Return the (x, y) coordinate for the center point of the cell that contains the specified text.  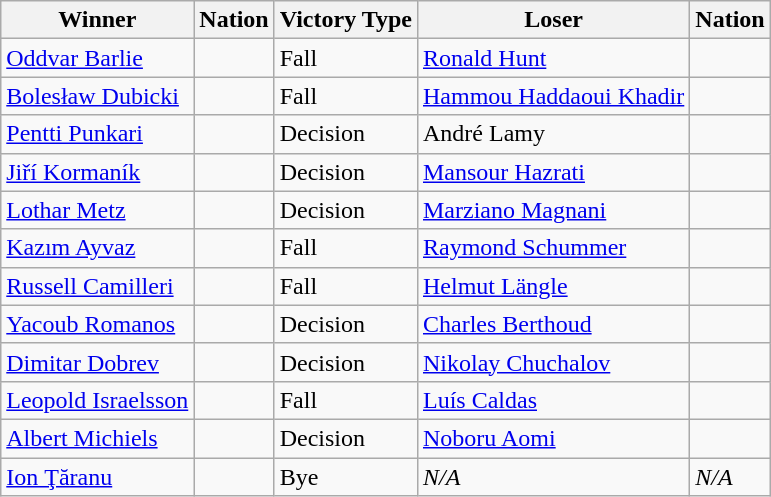
Ronald Hunt (553, 58)
Lothar Metz (98, 210)
Marziano Magnani (553, 210)
Charles Berthoud (553, 324)
Luís Caldas (553, 400)
Hammou Haddaoui Khadir (553, 96)
Oddvar Barlie (98, 58)
Ion Ţăranu (98, 477)
Kazım Ayvaz (98, 248)
Victory Type (346, 20)
Leopold Israelsson (98, 400)
Nikolay Chuchalov (553, 362)
Albert Michiels (98, 438)
Dimitar Dobrev (98, 362)
Winner (98, 20)
Russell Camilleri (98, 286)
Bye (346, 477)
Raymond Schummer (553, 248)
Helmut Längle (553, 286)
Jiří Kormaník (98, 172)
Yacoub Romanos (98, 324)
Mansour Hazrati (553, 172)
Bolesław Dubicki (98, 96)
Noboru Aomi (553, 438)
Loser (553, 20)
André Lamy (553, 134)
Pentti Punkari (98, 134)
